Capture the cell that displays the provided text and extract its (X, Y) central coordinate. 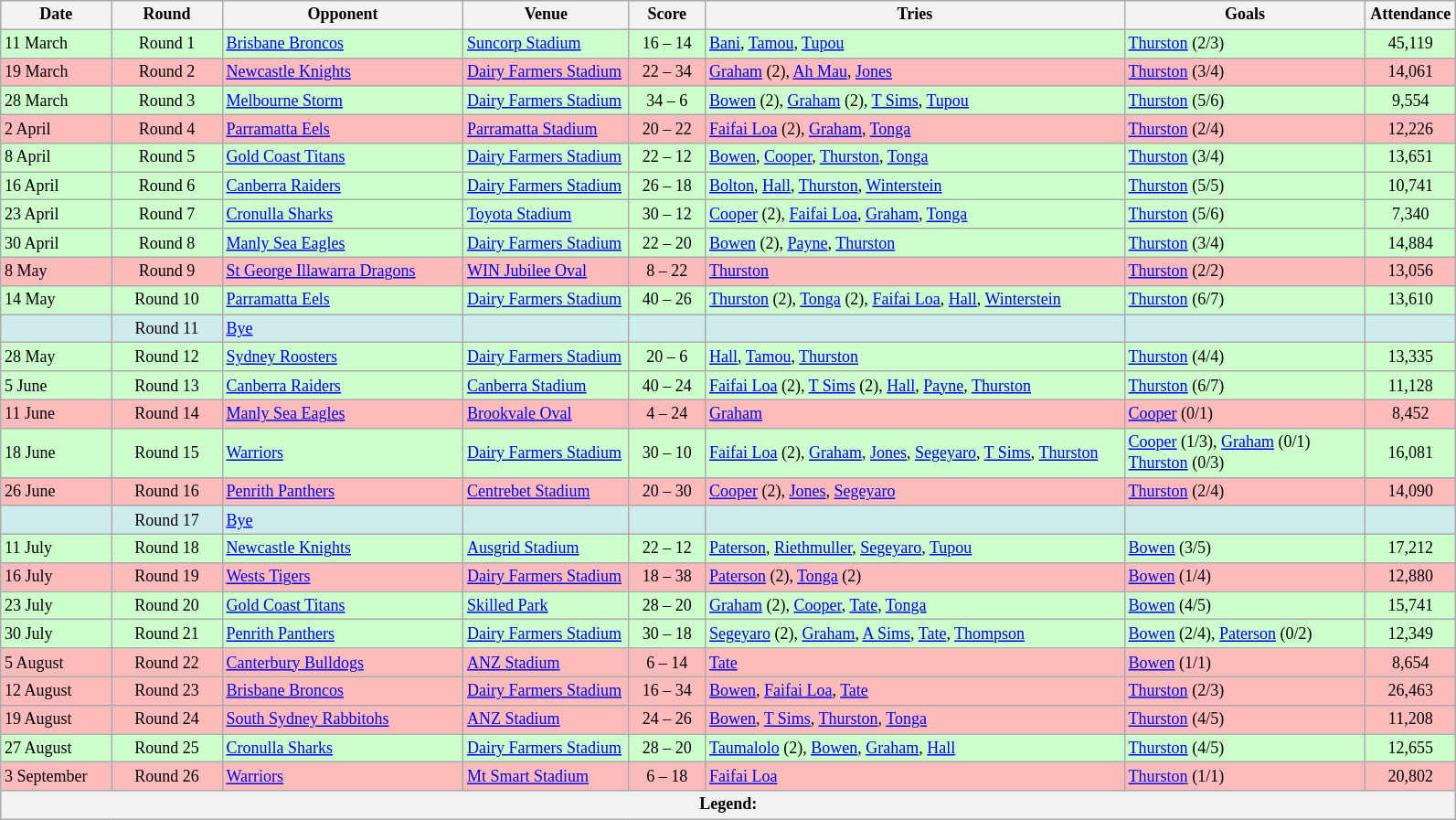
Canterbury Bulldogs (343, 662)
18 June (57, 453)
Taumalolo (2), Bowen, Graham, Hall (916, 748)
Score (667, 15)
Paterson, Riethmuller, Segeyaro, Tupou (916, 548)
Thurston (916, 271)
20,802 (1411, 777)
18 – 38 (667, 578)
11 June (57, 413)
13,651 (1411, 157)
11,128 (1411, 386)
Round 16 (166, 492)
Centrebet Stadium (547, 492)
Thurston (2/2) (1245, 271)
Round 22 (166, 662)
5 June (57, 386)
28 May (57, 357)
Faifai Loa (2), Graham, Jones, Segeyaro, T Sims, Thurston (916, 453)
20 – 6 (667, 357)
Goals (1245, 15)
11 March (57, 44)
Round 26 (166, 777)
7,340 (1411, 214)
Paterson (2), Tonga (2) (916, 578)
16 July (57, 578)
Faifai Loa (916, 777)
Round 10 (166, 300)
Round 11 (166, 329)
10,741 (1411, 186)
Bani, Tamou, Tupou (916, 44)
Round 4 (166, 128)
Bowen (2/4), Paterson (0/2) (1245, 634)
28 March (57, 101)
8 – 22 (667, 271)
Round 20 (166, 605)
12 August (57, 691)
30 July (57, 634)
Round (166, 15)
16 April (57, 186)
30 – 18 (667, 634)
Canberra Stadium (547, 386)
23 July (57, 605)
12,226 (1411, 128)
Wests Tigers (343, 578)
40 – 26 (667, 300)
Melbourne Storm (343, 101)
Cooper (2), Jones, Segeyaro (916, 492)
9,554 (1411, 101)
Round 14 (166, 413)
12,349 (1411, 634)
5 August (57, 662)
14 May (57, 300)
Parramatta Stadium (547, 128)
Brookvale Oval (547, 413)
13,335 (1411, 357)
27 August (57, 748)
Bowen (4/5) (1245, 605)
Hall, Tamou, Thurston (916, 357)
16 – 34 (667, 691)
17,212 (1411, 548)
13,056 (1411, 271)
Round 24 (166, 719)
16 – 14 (667, 44)
Skilled Park (547, 605)
Graham (916, 413)
26 – 18 (667, 186)
Cooper (1/3), Graham (0/1) Thurston (0/3) (1245, 453)
Bowen (1/4) (1245, 578)
Thurston (1/1) (1245, 777)
Round 18 (166, 548)
13,610 (1411, 300)
8 May (57, 271)
Round 23 (166, 691)
45,119 (1411, 44)
Round 1 (166, 44)
30 – 10 (667, 453)
WIN Jubilee Oval (547, 271)
8 April (57, 157)
20 – 30 (667, 492)
Tries (916, 15)
30 – 12 (667, 214)
20 – 22 (667, 128)
Bowen, Cooper, Thurston, Tonga (916, 157)
22 – 20 (667, 243)
Bolton, Hall, Thurston, Winterstein (916, 186)
South Sydney Rabbitohs (343, 719)
Bowen, T Sims, Thurston, Tonga (916, 719)
14,090 (1411, 492)
Date (57, 15)
11,208 (1411, 719)
Round 8 (166, 243)
4 – 24 (667, 413)
Segeyaro (2), Graham, A Sims, Tate, Thompson (916, 634)
Round 9 (166, 271)
22 – 34 (667, 71)
Legend: (728, 804)
2 April (57, 128)
Faifai Loa (2), Graham, Tonga (916, 128)
30 April (57, 243)
6 – 18 (667, 777)
3 September (57, 777)
Bowen (1/1) (1245, 662)
Round 6 (166, 186)
Faifai Loa (2), T Sims (2), Hall, Payne, Thurston (916, 386)
Thurston (5/5) (1245, 186)
Thurston (4/4) (1245, 357)
Venue (547, 15)
26,463 (1411, 691)
Round 2 (166, 71)
Tate (916, 662)
Round 5 (166, 157)
Ausgrid Stadium (547, 548)
Cooper (0/1) (1245, 413)
16,081 (1411, 453)
Thurston (2), Tonga (2), Faifai Loa, Hall, Winterstein (916, 300)
11 July (57, 548)
6 – 14 (667, 662)
Cooper (2), Faifai Loa, Graham, Tonga (916, 214)
Opponent (343, 15)
Round 25 (166, 748)
34 – 6 (667, 101)
Round 7 (166, 214)
14,061 (1411, 71)
Round 12 (166, 357)
26 June (57, 492)
Bowen (3/5) (1245, 548)
Round 21 (166, 634)
Bowen, Faifai Loa, Tate (916, 691)
19 March (57, 71)
Round 15 (166, 453)
Sydney Roosters (343, 357)
14,884 (1411, 243)
Round 13 (166, 386)
8,452 (1411, 413)
Round 3 (166, 101)
Mt Smart Stadium (547, 777)
Suncorp Stadium (547, 44)
23 April (57, 214)
24 – 26 (667, 719)
15,741 (1411, 605)
Graham (2), Cooper, Tate, Tonga (916, 605)
Bowen (2), Payne, Thurston (916, 243)
8,654 (1411, 662)
Toyota Stadium (547, 214)
Round 19 (166, 578)
Graham (2), Ah Mau, Jones (916, 71)
Attendance (1411, 15)
40 – 24 (667, 386)
19 August (57, 719)
12,655 (1411, 748)
St George Illawarra Dragons (343, 271)
12,880 (1411, 578)
Round 17 (166, 519)
Bowen (2), Graham (2), T Sims, Tupou (916, 101)
